Identify which cell holds the provided text, then report its [X, Y] central coordinate. 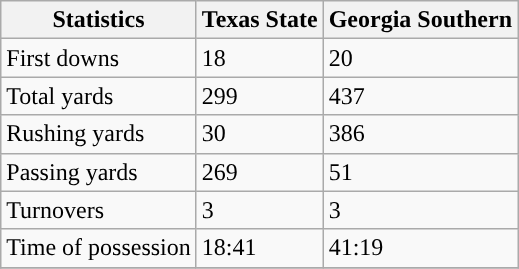
20 [420, 58]
Texas State [260, 20]
Rushing yards [99, 134]
30 [260, 134]
Time of possession [99, 248]
18 [260, 58]
437 [420, 96]
386 [420, 134]
Total yards [99, 96]
51 [420, 172]
Statistics [99, 20]
Georgia Southern [420, 20]
18:41 [260, 248]
Turnovers [99, 210]
41:19 [420, 248]
269 [260, 172]
299 [260, 96]
Passing yards [99, 172]
First downs [99, 58]
